From the cell containing the given text, extract its center point as (x, y) coordinate. 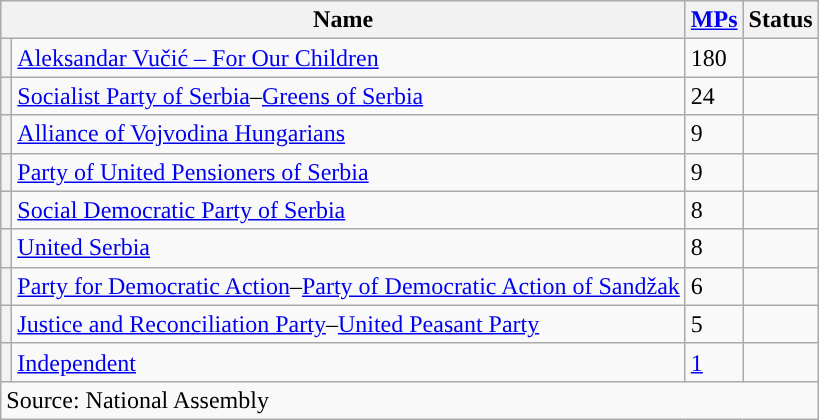
Socialist Party of Serbia–Greens of Serbia (349, 96)
Independent (349, 362)
Party of United Pensioners of Serbia (349, 172)
180 (714, 58)
Party for Democratic Action–Party of Democratic Action of Sandžak (349, 286)
6 (714, 286)
Alliance of Vojvodina Hungarians (349, 134)
24 (714, 96)
Aleksandar Vučić – For Our Children (349, 58)
Justice and Reconciliation Party–United Peasant Party (349, 324)
1 (714, 362)
United Serbia (349, 248)
Source: National Assembly (410, 400)
Social Democratic Party of Serbia (349, 210)
5 (714, 324)
Status (780, 20)
Name (344, 20)
MPs (714, 20)
